Locate the cell with the specified text and output its [x, y] center coordinate. 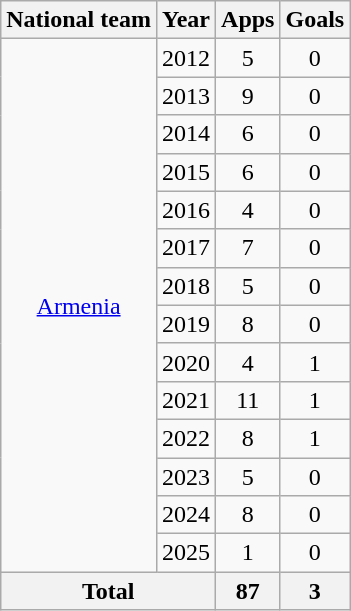
2020 [186, 362]
2019 [186, 324]
Total [108, 591]
2016 [186, 210]
2024 [186, 515]
87 [248, 591]
2017 [186, 248]
2015 [186, 172]
2018 [186, 286]
Goals [315, 20]
9 [248, 96]
2021 [186, 400]
2023 [186, 477]
Year [186, 20]
2025 [186, 553]
National team [79, 20]
2013 [186, 96]
2012 [186, 58]
11 [248, 400]
Apps [248, 20]
2014 [186, 134]
7 [248, 248]
3 [315, 591]
2022 [186, 438]
Armenia [79, 306]
